Provide the [X, Y] coordinate of the cell's center where the given text is located.  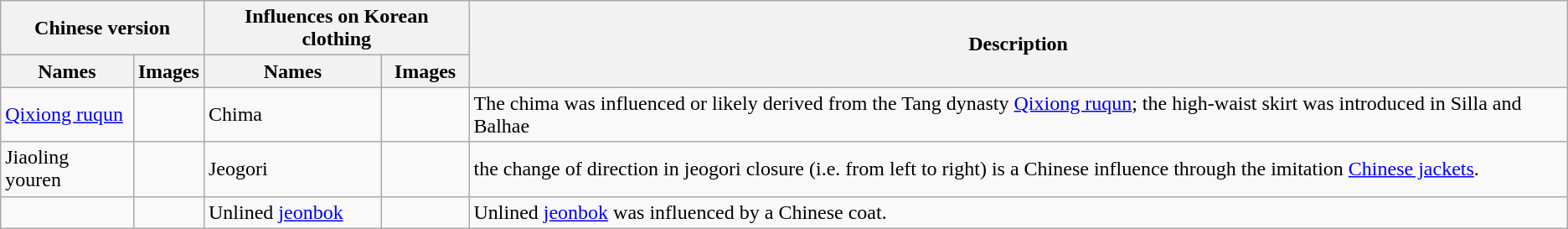
the change of direction in jeogori closure (i.e. from left to right) is a Chinese influence through the imitation Chinese jackets. [1019, 169]
Jeogori [292, 169]
Chinese version [102, 29]
Unlined jeonbok [292, 212]
The chima was influenced or likely derived from the Tang dynasty Qixiong ruqun; the high-waist skirt was introduced in Silla and Balhae [1019, 114]
Description [1019, 44]
Jiaoling youren [67, 169]
Unlined jeonbok was influenced by a Chinese coat. [1019, 212]
Chima [292, 114]
Qixiong ruqun [67, 114]
Influences on Korean clothing [336, 29]
